Pinpoint the cell where the given text exists, returning its (X, Y) midpoint coordinate. 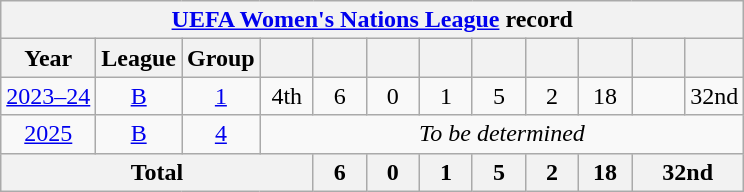
Year (48, 58)
2025 (48, 134)
UEFA Women's Nations League record (372, 20)
Group (222, 58)
4th (286, 96)
4 (222, 134)
2023–24 (48, 96)
League (139, 58)
To be determined (502, 134)
Total (158, 172)
